Locate the cell with the specified text and output its (X, Y) center coordinate. 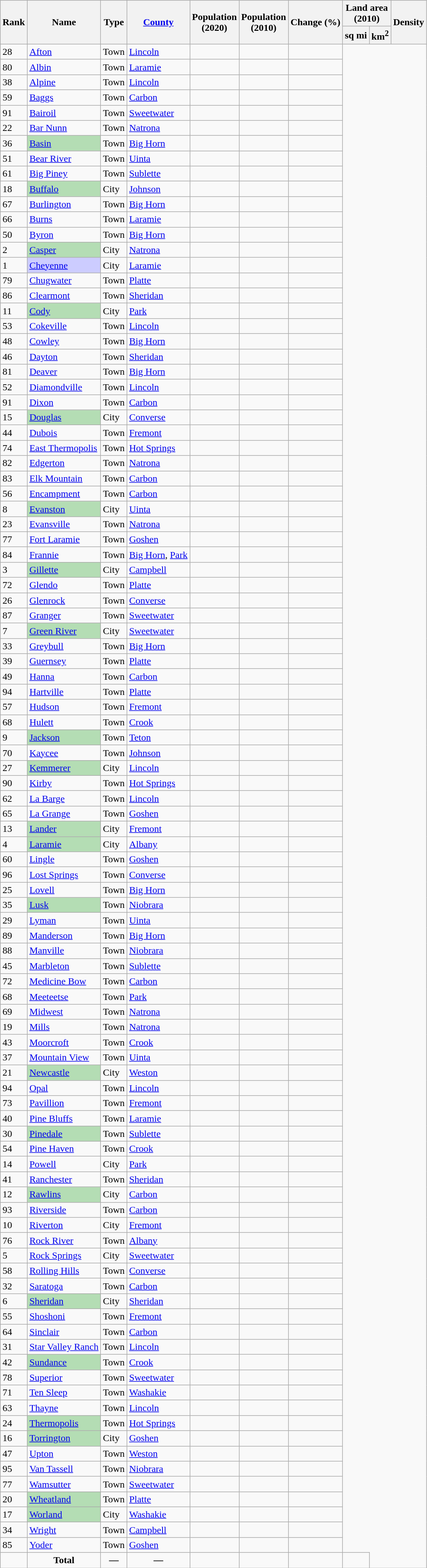
76 (14, 1240)
Worland (64, 1514)
4 (14, 844)
38 (14, 82)
14 (14, 1164)
96 (14, 875)
Hudson (64, 707)
65 (14, 813)
Granger (64, 616)
31 (14, 1347)
80 (14, 67)
1 (14, 265)
25 (14, 890)
86 (14, 295)
Kemmerer (64, 768)
Ranchester (64, 1179)
49 (14, 677)
29 (14, 920)
48 (14, 341)
Fort Laramie (64, 539)
Wright (64, 1530)
53 (14, 326)
Ten Sleep (64, 1393)
sq mi (356, 35)
Frannie (64, 554)
Lingle (64, 859)
Gillette (64, 570)
20 (14, 1499)
36 (14, 143)
47 (14, 1454)
Teton (158, 737)
3 (14, 570)
Rawlins (64, 1195)
Yoder (64, 1545)
16 (14, 1438)
Pavillion (64, 1103)
Glendo (64, 585)
41 (14, 1179)
83 (14, 478)
Greybull (64, 646)
Rolling Hills (64, 1271)
10 (14, 1225)
22 (14, 128)
46 (14, 357)
50 (14, 235)
55 (14, 1317)
Hulett (64, 722)
57 (14, 707)
Name (64, 22)
La Grange (64, 813)
73 (14, 1103)
85 (14, 1545)
Byron (64, 235)
79 (14, 280)
Marbleton (64, 966)
Big Piney (64, 174)
Diamondville (64, 387)
87 (14, 616)
Burlington (64, 204)
35 (14, 905)
Baggs (64, 98)
Douglas (64, 418)
Edgerton (64, 463)
74 (14, 448)
44 (14, 433)
Star Valley Ranch (64, 1347)
Torrington (64, 1438)
Jackson (64, 737)
Mountain View (64, 1057)
Newcastle (64, 1073)
61 (14, 174)
County (158, 22)
Cody (64, 311)
Cheyenne (64, 265)
12 (14, 1195)
Basin (64, 143)
93 (14, 1210)
Alpine (64, 82)
Guernsey (64, 661)
33 (14, 646)
Lusk (64, 905)
23 (14, 524)
Afton (64, 52)
Thayne (64, 1408)
89 (14, 936)
70 (14, 753)
Buffalo (64, 189)
11 (14, 311)
Manville (64, 951)
45 (14, 966)
8 (14, 509)
Clearmont (64, 295)
Lander (64, 829)
Albin (64, 67)
Burns (64, 219)
51 (14, 159)
54 (14, 1149)
7 (14, 631)
Change (%) (315, 22)
Upton (64, 1454)
6 (14, 1301)
Meeteetse (64, 996)
28 (14, 52)
Dixon (64, 402)
71 (14, 1393)
43 (14, 1042)
Chugwater (64, 280)
Sinclair (64, 1332)
Type (114, 22)
Sundance (64, 1362)
64 (14, 1332)
Saratoga (64, 1286)
Lost Springs (64, 875)
Midwest (64, 1012)
Rock River (64, 1240)
Total (64, 1560)
East Thermopolis (64, 448)
Lyman (64, 920)
Population(2020) (215, 22)
39 (14, 661)
Moorcroft (64, 1042)
Superior (64, 1377)
21 (14, 1073)
Medicine Bow (64, 981)
26 (14, 600)
Manderson (64, 936)
Rank (14, 22)
Casper (64, 250)
Shoshoni (64, 1317)
Wheatland (64, 1499)
Kirby (64, 783)
Deaver (64, 372)
Cokeville (64, 326)
Lovell (64, 890)
84 (14, 554)
Glenrock (64, 600)
La Barge (64, 798)
Pine Bluffs (64, 1118)
Opal (64, 1088)
56 (14, 494)
58 (14, 1271)
24 (14, 1423)
Evansville (64, 524)
Riverton (64, 1225)
Evanston (64, 509)
Riverside (64, 1210)
67 (14, 204)
Hanna (64, 677)
Encampment (64, 494)
Cowley (64, 341)
Wamsutter (64, 1484)
52 (14, 387)
59 (14, 98)
90 (14, 783)
Big Horn, Park (158, 554)
Thermopolis (64, 1423)
Dubois (64, 433)
Density (409, 22)
66 (14, 219)
60 (14, 859)
Elk Mountain (64, 478)
82 (14, 463)
17 (14, 1514)
42 (14, 1362)
Population(2010) (263, 22)
Van Tassell (64, 1469)
37 (14, 1057)
Rock Springs (64, 1255)
30 (14, 1134)
19 (14, 1027)
9 (14, 737)
13 (14, 829)
Dayton (64, 357)
Green River (64, 631)
Mills (64, 1027)
Bear River (64, 159)
63 (14, 1408)
km2 (380, 35)
78 (14, 1377)
Powell (64, 1164)
Pinedale (64, 1134)
Pine Haven (64, 1149)
95 (14, 1469)
81 (14, 372)
Land area(2010) (367, 14)
27 (14, 768)
34 (14, 1530)
Kaycee (64, 753)
69 (14, 1012)
40 (14, 1118)
Bar Nunn (64, 128)
15 (14, 418)
62 (14, 798)
Bairoil (64, 113)
18 (14, 189)
5 (14, 1255)
88 (14, 951)
2 (14, 250)
Hartville (64, 692)
32 (14, 1286)
